Capture the cell that displays the provided text and extract its [x, y] central coordinate. 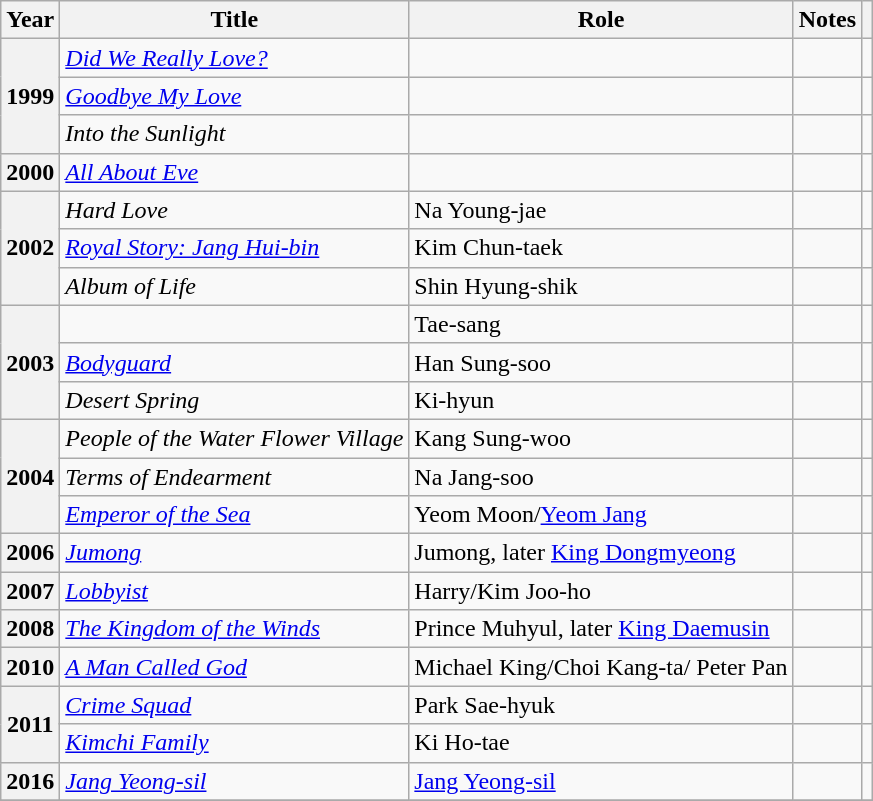
Ki Ho-tae [601, 743]
Emperor of the Sea [234, 515]
Kang Sung-woo [601, 438]
2010 [30, 667]
2006 [30, 553]
Desert Spring [234, 400]
Michael King/Choi Kang-ta/ Peter Pan [601, 667]
Crime Squad [234, 705]
2002 [30, 248]
2008 [30, 629]
2004 [30, 476]
Bodyguard [234, 362]
2007 [30, 591]
A Man Called God [234, 667]
All About Eve [234, 172]
Jumong [234, 553]
Kimchi Family [234, 743]
Na Young-jae [601, 210]
Royal Story: Jang Hui-bin [234, 248]
Year [30, 20]
Jumong, later King Dongmyeong [601, 553]
Kim Chun-taek [601, 248]
Prince Muhyul, later King Daemusin [601, 629]
Park Sae-hyuk [601, 705]
Ki-hyun [601, 400]
2003 [30, 362]
Tae-sang [601, 324]
The Kingdom of the Winds [234, 629]
2011 [30, 724]
Yeom Moon/Yeom Jang [601, 515]
Did We Really Love? [234, 58]
Goodbye My Love [234, 96]
Title [234, 20]
2016 [30, 781]
Album of Life [234, 286]
2000 [30, 172]
Han Sung-soo [601, 362]
Harry/Kim Joo-ho [601, 591]
Shin Hyung-shik [601, 286]
People of the Water Flower Village [234, 438]
Into the Sunlight [234, 134]
Terms of Endearment [234, 477]
Role [601, 20]
Na Jang-soo [601, 477]
Notes [827, 20]
1999 [30, 96]
Lobbyist [234, 591]
Hard Love [234, 210]
